Identify which cell holds the provided text, then report its (X, Y) central coordinate. 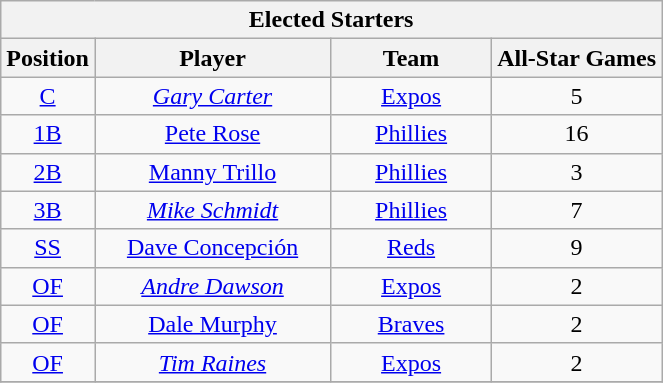
Team (412, 58)
Pete Rose (212, 134)
3 (577, 172)
Dale Murphy (212, 324)
Reds (412, 248)
Tim Raines (212, 362)
Dave Concepción (212, 248)
Braves (412, 324)
SS (48, 248)
Player (212, 58)
2B (48, 172)
3B (48, 210)
All-Star Games (577, 58)
16 (577, 134)
1B (48, 134)
Position (48, 58)
Gary Carter (212, 96)
9 (577, 248)
5 (577, 96)
Elected Starters (332, 20)
Manny Trillo (212, 172)
Andre Dawson (212, 286)
7 (577, 210)
Mike Schmidt (212, 210)
C (48, 96)
